Search for the cell housing the specified text and yield its [x, y] center coordinate. 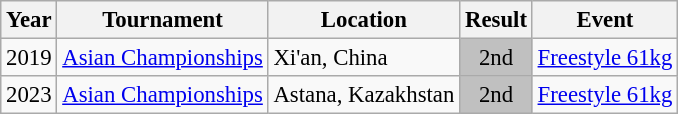
Result [496, 20]
2019 [29, 58]
Xi'an, China [364, 58]
Event [604, 20]
Year [29, 20]
2023 [29, 95]
Astana, Kazakhstan [364, 95]
Tournament [162, 20]
Location [364, 20]
